From the cell containing the given text, extract its center point as (X, Y) coordinate. 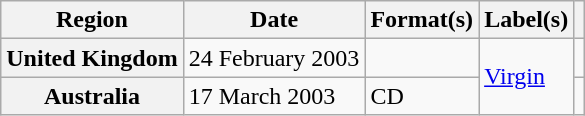
Region (92, 20)
Date (274, 20)
United Kingdom (92, 58)
Format(s) (422, 20)
Virgin (526, 77)
CD (422, 96)
Label(s) (526, 20)
Australia (92, 96)
24 February 2003 (274, 58)
17 March 2003 (274, 96)
